Identify which cell holds the provided text, then report its (x, y) central coordinate. 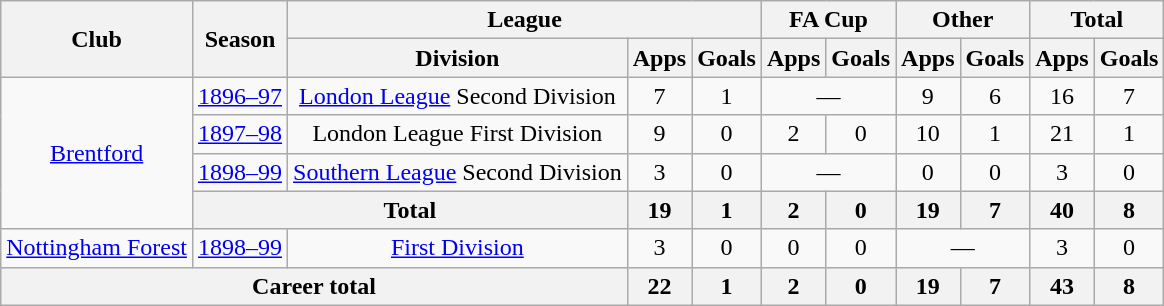
22 (659, 286)
Nottingham Forest (97, 248)
1897–98 (240, 134)
Season (240, 39)
10 (928, 134)
21 (1062, 134)
FA Cup (828, 20)
Brentford (97, 153)
1896–97 (240, 96)
40 (1062, 210)
6 (995, 96)
London League Second Division (458, 96)
Division (458, 58)
Other (963, 20)
League (525, 20)
Career total (314, 286)
43 (1062, 286)
London League First Division (458, 134)
Southern League Second Division (458, 172)
16 (1062, 96)
First Division (458, 248)
Club (97, 39)
